Determine the (X, Y) coordinate at the center of the cell enclosing the given text.  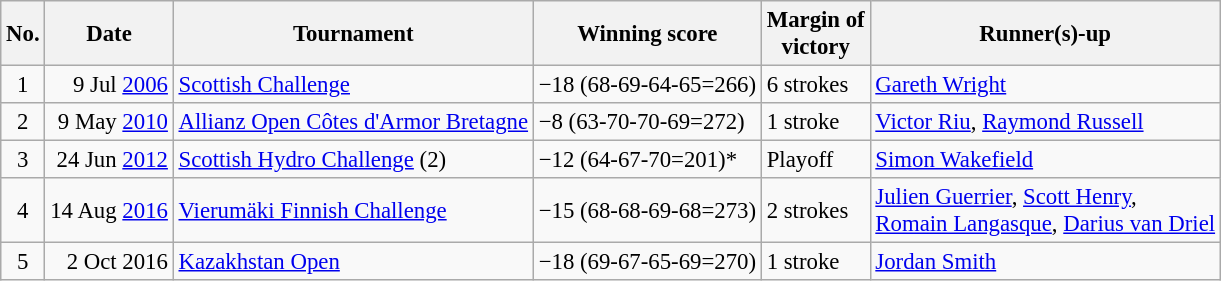
Scottish Challenge (353, 85)
Winning score (647, 34)
4 (23, 210)
Victor Riu, Raymond Russell (1045, 122)
2 (23, 122)
No. (23, 34)
−12 (64-67-70=201)* (647, 160)
−15 (68-68-69-68=273) (647, 210)
5 (23, 262)
Julien Guerrier, Scott Henry, Romain Langasque, Darius van Driel (1045, 210)
Runner(s)-up (1045, 34)
Vierumäki Finnish Challenge (353, 210)
Scottish Hydro Challenge (2) (353, 160)
Kazakhstan Open (353, 262)
Jordan Smith (1045, 262)
24 Jun 2012 (109, 160)
Playoff (816, 160)
9 May 2010 (109, 122)
Margin ofvictory (816, 34)
Date (109, 34)
2 strokes (816, 210)
9 Jul 2006 (109, 85)
Allianz Open Côtes d'Armor Bretagne (353, 122)
−18 (68-69-64-65=266) (647, 85)
−18 (69-67-65-69=270) (647, 262)
Tournament (353, 34)
6 strokes (816, 85)
14 Aug 2016 (109, 210)
Gareth Wright (1045, 85)
Simon Wakefield (1045, 160)
−8 (63-70-70-69=272) (647, 122)
3 (23, 160)
1 (23, 85)
2 Oct 2016 (109, 262)
